Find where the given text appears and provide that cell's center as [X, Y] coordinate. 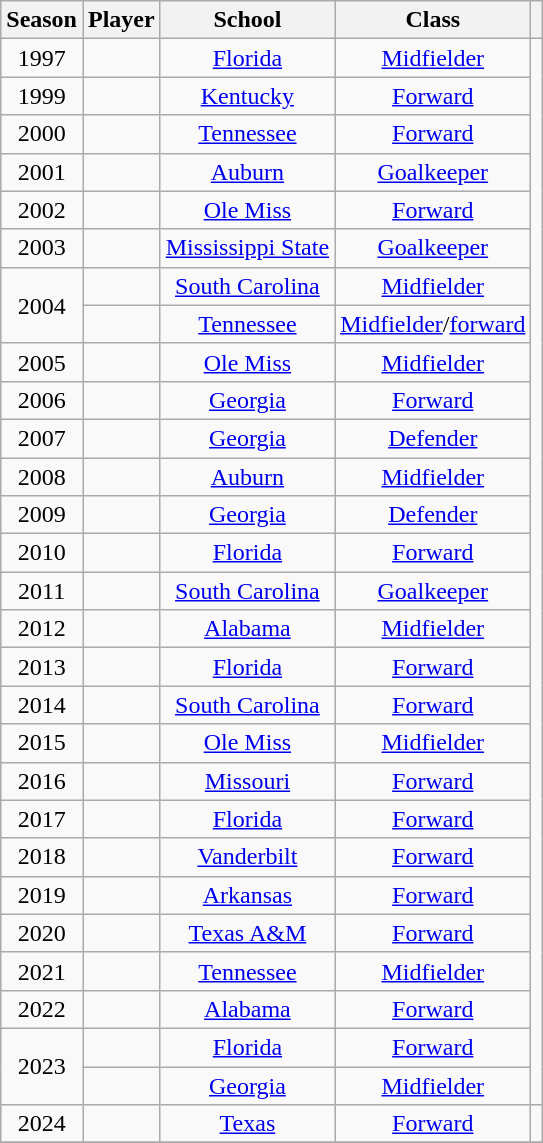
2017 [42, 819]
2001 [42, 172]
2011 [42, 591]
2000 [42, 134]
2020 [42, 933]
2004 [42, 305]
2013 [42, 667]
Kentucky [247, 96]
2002 [42, 210]
2024 [42, 1124]
Midfielder/forward [433, 324]
1999 [42, 96]
2015 [42, 743]
2021 [42, 971]
2005 [42, 362]
Texas A&M [247, 933]
2019 [42, 895]
Missouri [247, 781]
2006 [42, 400]
Vanderbilt [247, 857]
1997 [42, 58]
Season [42, 20]
2016 [42, 781]
Texas [247, 1124]
2008 [42, 477]
2010 [42, 553]
2022 [42, 1009]
2014 [42, 705]
2003 [42, 248]
Mississippi State [247, 248]
2023 [42, 1066]
Class [433, 20]
2007 [42, 438]
School [247, 20]
Arkansas [247, 895]
2009 [42, 515]
Player [121, 20]
2012 [42, 629]
2018 [42, 857]
